Scan for the cell matching the given text and deliver its (X, Y) coordinate at center. 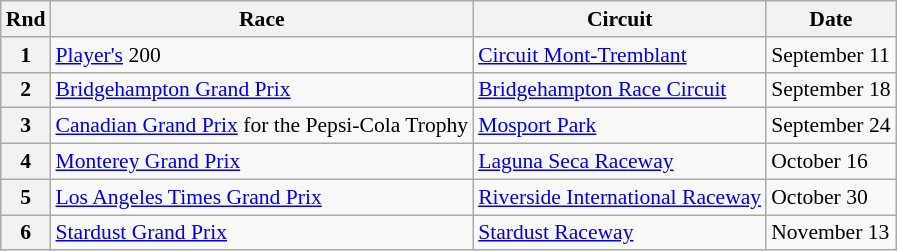
Canadian Grand Prix for the Pepsi-Cola Trophy (262, 126)
2 (26, 90)
Monterey Grand Prix (262, 162)
Bridgehampton Grand Prix (262, 90)
Mosport Park (620, 126)
Laguna Seca Raceway (620, 162)
September 18 (830, 90)
Date (830, 19)
September 24 (830, 126)
1 (26, 55)
Circuit Mont-Tremblant (620, 55)
Player's 200 (262, 55)
Stardust Grand Prix (262, 233)
October 30 (830, 197)
Los Angeles Times Grand Prix (262, 197)
6 (26, 233)
5 (26, 197)
Riverside International Raceway (620, 197)
Bridgehampton Race Circuit (620, 90)
Stardust Raceway (620, 233)
4 (26, 162)
3 (26, 126)
Circuit (620, 19)
November 13 (830, 233)
October 16 (830, 162)
Race (262, 19)
Rnd (26, 19)
September 11 (830, 55)
